Capture the cell that displays the provided text and extract its (X, Y) central coordinate. 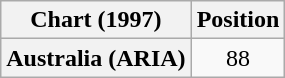
88 (238, 58)
Chart (1997) (96, 20)
Position (238, 20)
Australia (ARIA) (96, 58)
